Capture the cell that displays the provided text and extract its [x, y] central coordinate. 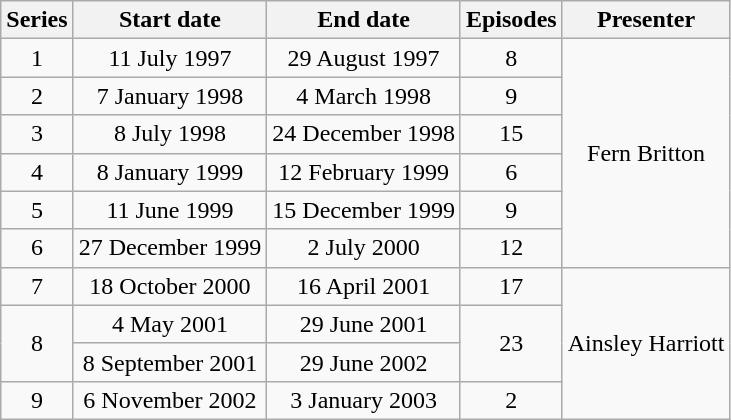
4 March 1998 [364, 96]
4 May 2001 [170, 324]
17 [511, 286]
8 January 1999 [170, 172]
7 January 1998 [170, 96]
Series [37, 20]
15 December 1999 [364, 210]
6 November 2002 [170, 400]
1 [37, 58]
Presenter [646, 20]
2 July 2000 [364, 248]
3 [37, 134]
18 October 2000 [170, 286]
11 June 1999 [170, 210]
29 June 2002 [364, 362]
11 July 1997 [170, 58]
4 [37, 172]
3 January 2003 [364, 400]
7 [37, 286]
Fern Britton [646, 153]
15 [511, 134]
12 February 1999 [364, 172]
8 July 1998 [170, 134]
23 [511, 343]
27 December 1999 [170, 248]
29 August 1997 [364, 58]
Start date [170, 20]
Episodes [511, 20]
Ainsley Harriott [646, 343]
5 [37, 210]
8 September 2001 [170, 362]
12 [511, 248]
End date [364, 20]
16 April 2001 [364, 286]
24 December 1998 [364, 134]
29 June 2001 [364, 324]
